Search for the cell housing the specified text and yield its [X, Y] center coordinate. 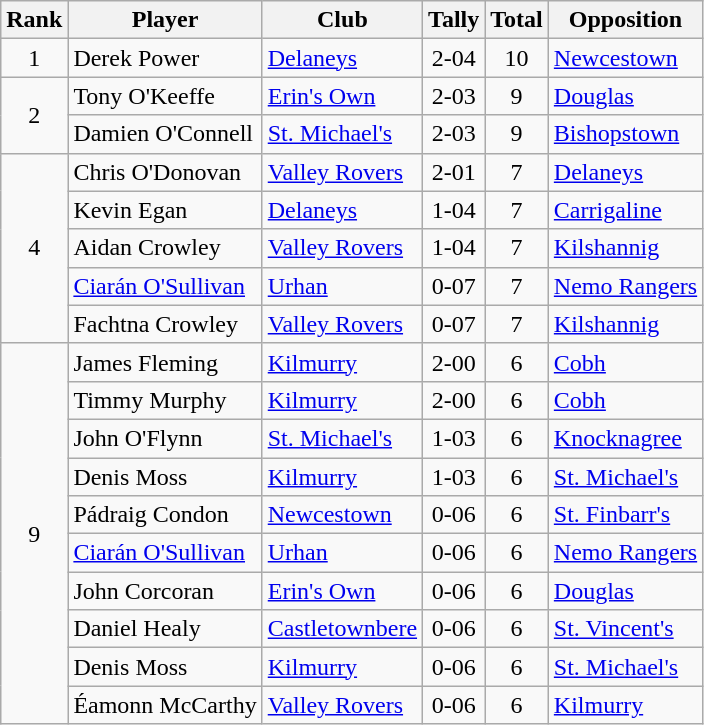
Damien O'Connell [165, 134]
Club [342, 20]
Bishopstown [625, 134]
Kevin Egan [165, 210]
Knocknagree [625, 438]
Derek Power [165, 58]
Chris O'Donovan [165, 172]
Total [517, 20]
2-01 [454, 172]
St. Vincent's [625, 629]
Timmy Murphy [165, 400]
James Fleming [165, 362]
St. Finbarr's [625, 515]
Carrigaline [625, 210]
John Corcoran [165, 591]
10 [517, 58]
John O'Flynn [165, 438]
Éamonn McCarthy [165, 705]
Fachtna Crowley [165, 324]
Aidan Crowley [165, 248]
Castletownbere [342, 629]
Tally [454, 20]
4 [34, 248]
1 [34, 58]
Tony O'Keeffe [165, 96]
Player [165, 20]
Daniel Healy [165, 629]
2 [34, 115]
2-04 [454, 58]
Opposition [625, 20]
Pádraig Condon [165, 515]
Rank [34, 20]
